Search for the cell housing the specified text and yield its (X, Y) center coordinate. 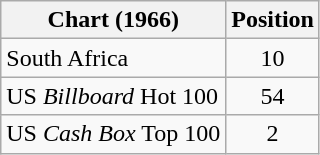
US Cash Box Top 100 (114, 134)
Chart (1966) (114, 20)
Position (273, 20)
South Africa (114, 58)
10 (273, 58)
54 (273, 96)
US Billboard Hot 100 (114, 96)
2 (273, 134)
